Scan for the cell matching the given text and deliver its [X, Y] coordinate at center. 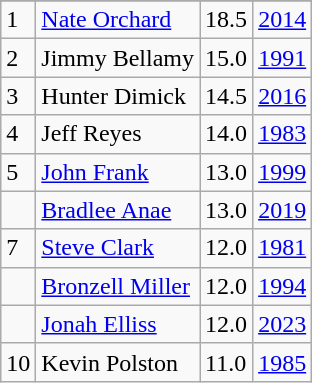
5 [18, 172]
7 [18, 248]
1991 [282, 58]
1999 [282, 172]
John Frank [118, 172]
2023 [282, 324]
18.5 [226, 20]
1983 [282, 134]
10 [18, 362]
3 [18, 96]
11.0 [226, 362]
Jeff Reyes [118, 134]
Steve Clark [118, 248]
2 [18, 58]
1 [18, 20]
1994 [282, 286]
2016 [282, 96]
14.0 [226, 134]
15.0 [226, 58]
Nate Orchard [118, 20]
Jonah Elliss [118, 324]
Bronzell Miller [118, 286]
1981 [282, 248]
14.5 [226, 96]
Jimmy Bellamy [118, 58]
Hunter Dimick [118, 96]
4 [18, 134]
Bradlee Anae [118, 210]
Kevin Polston [118, 362]
2019 [282, 210]
1985 [282, 362]
2014 [282, 20]
